Detect which cell encompasses the target text, then output its [x, y] center coordinate. 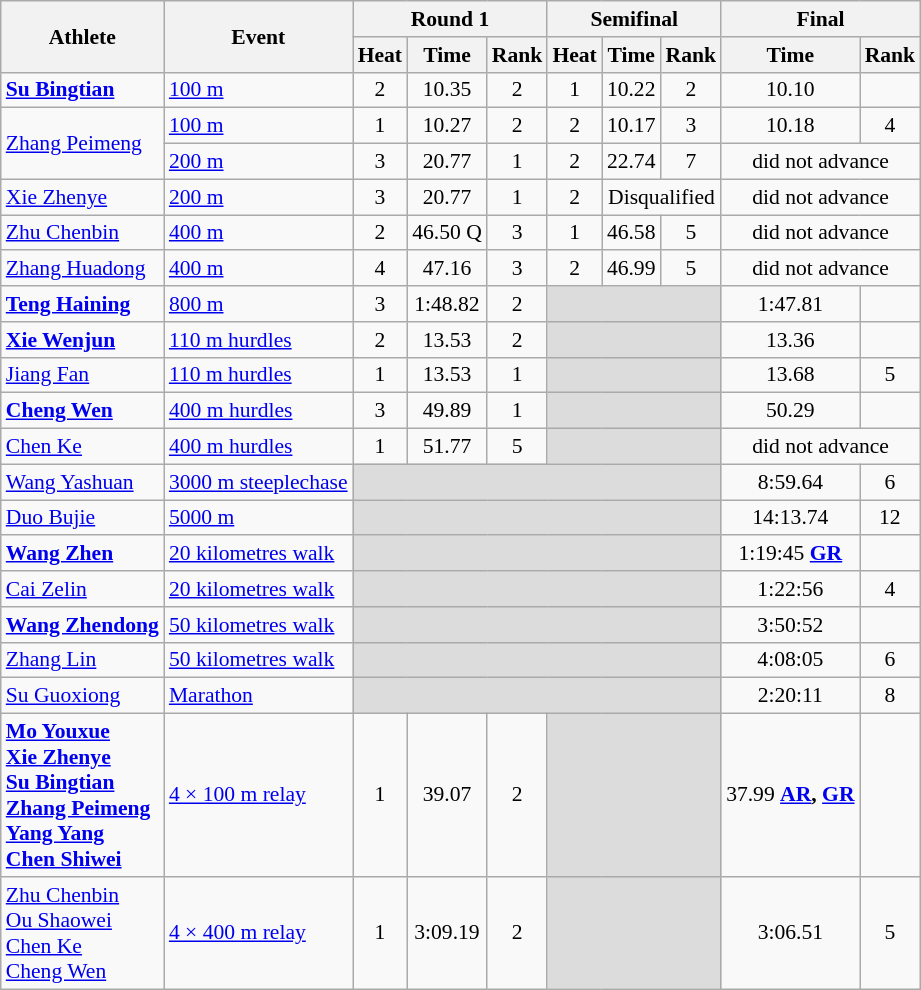
51.77 [447, 447]
3:06.51 [790, 933]
Cai Zelin [82, 589]
Final [820, 19]
49.89 [447, 411]
50.29 [790, 411]
Athlete [82, 36]
Zhu ChenbinOu ShaoweiChen KeCheng Wen [82, 933]
10.22 [632, 90]
22.74 [632, 162]
Zhang Lin [82, 660]
1:48.82 [447, 304]
Disqualified [662, 197]
Event [258, 36]
Round 1 [450, 19]
14:13.74 [790, 518]
800 m [258, 304]
10.10 [790, 90]
10.18 [790, 126]
5000 m [258, 518]
1:19:45 GR [790, 554]
3000 m steeplechase [258, 482]
12 [890, 518]
Wang Yashuan [82, 482]
Zhu Chenbin [82, 233]
8 [890, 696]
Chen Ke [82, 447]
46.50 Q [447, 233]
Wang Zhendong [82, 625]
Zhang Huadong [82, 269]
3:50:52 [790, 625]
7 [692, 162]
47.16 [447, 269]
Su Guoxiong [82, 696]
13.36 [790, 340]
Duo Bujie [82, 518]
39.07 [447, 796]
Marathon [258, 696]
Wang Zhen [82, 554]
46.58 [632, 233]
Cheng Wen [82, 411]
Su Bingtian [82, 90]
1:47.81 [790, 304]
4 × 400 m relay [258, 933]
10.27 [447, 126]
Teng Haining [82, 304]
Jiang Fan [82, 375]
13.68 [790, 375]
3:09.19 [447, 933]
37.99 AR, GR [790, 796]
4 × 100 m relay [258, 796]
8:59.64 [790, 482]
Zhang Peimeng [82, 144]
1:22:56 [790, 589]
4:08:05 [790, 660]
Xie Zhenye [82, 197]
Xie Wenjun [82, 340]
46.99 [632, 269]
Semifinal [634, 19]
10.35 [447, 90]
2:20:11 [790, 696]
Mo YouxueXie ZhenyeSu BingtianZhang PeimengYang YangChen Shiwei [82, 796]
10.17 [632, 126]
